Capture the cell that displays the provided text and extract its [x, y] central coordinate. 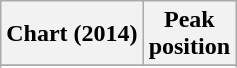
Peakposition [189, 34]
Chart (2014) [72, 34]
